Return (x, y) of the center of cell containing provided text 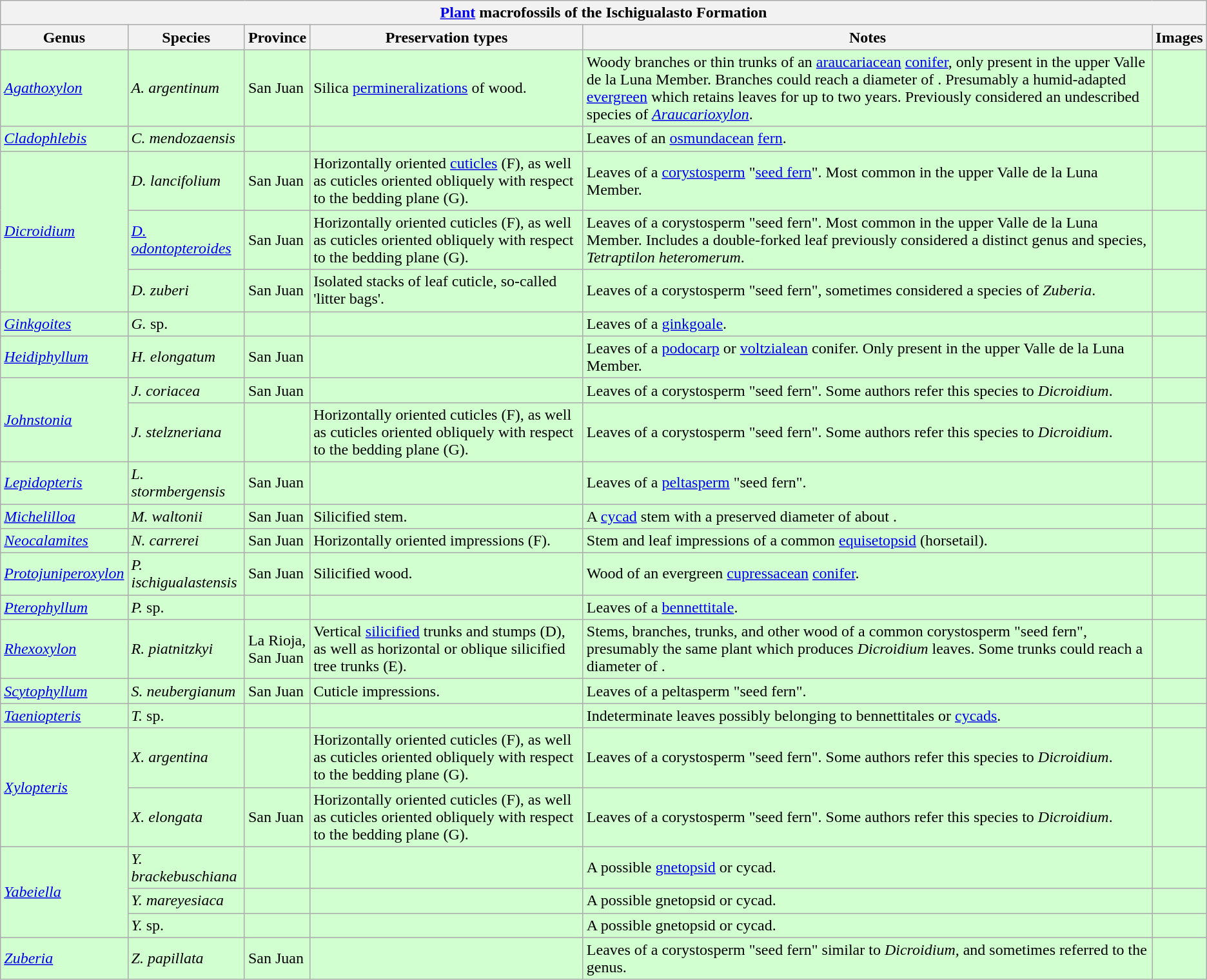
D. zuberi (186, 290)
D. odontopteroides (186, 240)
Pterophyllum (64, 607)
Cuticle impressions. (447, 691)
Notes (868, 37)
Cladophlebis (64, 139)
Rhexoxylon (64, 649)
Xylopteris (64, 787)
A. argentinum (186, 88)
R. piatnitzkyi (186, 649)
D. lancifolium (186, 181)
Johnstonia (64, 420)
P. sp. (186, 607)
Scytophyllum (64, 691)
M. waltonii (186, 516)
N. carrerei (186, 541)
Indeterminate leaves possibly belonging to bennettitales or cycads. (868, 716)
L. stormbergensis (186, 482)
Preservation types (447, 37)
Plant macrofossils of the Ischigualasto Formation (603, 13)
C. mendozaensis (186, 139)
Stem and leaf impressions of a common equisetopsid (horsetail). (868, 541)
Leaves of a bennettitale. (868, 607)
Leaves of a corystosperm "seed fern", sometimes considered a species of Zuberia. (868, 290)
Silicified stem. (447, 516)
Yabeiella (64, 892)
Michelilloa (64, 516)
Zuberia (64, 958)
Leaves of an osmundacean fern. (868, 139)
Ginkgoites (64, 324)
Silica permineralizations of wood. (447, 88)
Images (1179, 37)
T. sp. (186, 716)
Neocalamites (64, 541)
Isolated stacks of leaf cuticle, so-called 'litter bags'. (447, 290)
Y. sp. (186, 925)
Genus (64, 37)
Lepidopteris (64, 482)
Agathoxylon (64, 88)
Protojuniperoxylon (64, 574)
Leaves of a podocarp or voltzialean conifer. Only present in the upper Valle de la Luna Member. (868, 357)
Y. mareyesiaca (186, 901)
Province (277, 37)
Leaves of a corystosperm "seed fern". Most common in the upper Valle de la Luna Member. (868, 181)
G. sp. (186, 324)
J. coriacea (186, 390)
Leaves of a ginkgoale. (868, 324)
S. neubergianum (186, 691)
X. argentina (186, 758)
Z. papillata (186, 958)
Species (186, 37)
J. stelzneriana (186, 432)
P. ischigualastensis (186, 574)
Dicroidium (64, 231)
Silicified wood. (447, 574)
X. elongata (186, 817)
Taeniopteris (64, 716)
A cycad stem with a preserved diameter of about . (868, 516)
Horizontally oriented impressions (F). (447, 541)
Vertical silicified trunks and stumps (D), as well as horizontal or oblique silicified tree trunks (E). (447, 649)
Wood of an evergreen cupressacean conifer. (868, 574)
La Rioja,San Juan (277, 649)
Heidiphyllum (64, 357)
Leaves of a corystosperm "seed fern" similar to Dicroidium, and sometimes referred to the genus. (868, 958)
H. elongatum (186, 357)
Y. brackebuschiana (186, 868)
